From the cell containing the given text, extract its center point as (X, Y) coordinate. 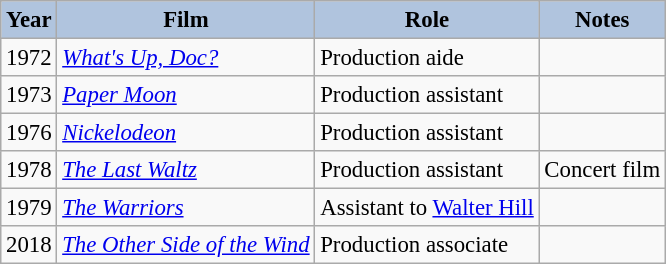
1978 (29, 170)
The Last Waltz (186, 170)
1973 (29, 95)
1972 (29, 58)
The Other Side of the Wind (186, 245)
Paper Moon (186, 95)
What's Up, Doc? (186, 58)
Nickelodeon (186, 133)
Role (427, 20)
Notes (602, 20)
2018 (29, 245)
Assistant to Walter Hill (427, 208)
1976 (29, 133)
Year (29, 20)
Concert film (602, 170)
1979 (29, 208)
The Warriors (186, 208)
Production aide (427, 58)
Production associate (427, 245)
Film (186, 20)
